Locate the cell with the specified text and output its [x, y] center coordinate. 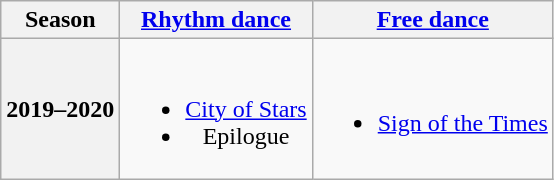
Free dance [432, 20]
2019–2020 [60, 109]
Season [60, 20]
City of Stars Epilogue [216, 109]
Rhythm dance [216, 20]
Sign of the Times [432, 109]
